Output the [X, Y] coordinate of the center of the cell containing the given text.  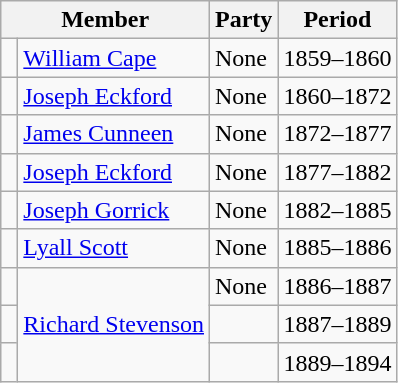
1885–1886 [338, 248]
1859–1860 [338, 58]
Lyall Scott [114, 248]
James Cunneen [114, 134]
1877–1882 [338, 172]
1889–1894 [338, 362]
Party [244, 20]
Period [338, 20]
William Cape [114, 58]
1860–1872 [338, 96]
1886–1887 [338, 286]
Member [106, 20]
1882–1885 [338, 210]
Richard Stevenson [114, 324]
Joseph Gorrick [114, 210]
1887–1889 [338, 324]
1872–1877 [338, 134]
